Identify which cell holds the provided text, then report its [X, Y] central coordinate. 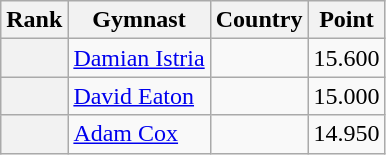
Rank [34, 20]
14.950 [346, 134]
David Eaton [139, 96]
Damian Istria [139, 58]
Adam Cox [139, 134]
15.000 [346, 96]
Country [259, 20]
Point [346, 20]
15.600 [346, 58]
Gymnast [139, 20]
